Return the (X, Y) coordinate for the center point of the cell that contains the specified text.  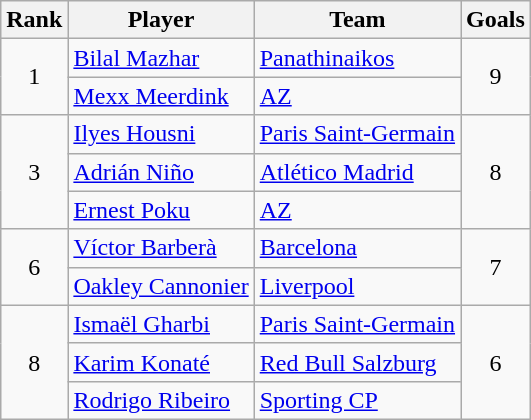
Ernest Poku (161, 210)
Player (161, 20)
Atlético Madrid (357, 172)
Rank (34, 20)
7 (496, 267)
9 (496, 77)
Rodrigo Ribeiro (161, 400)
1 (34, 77)
3 (34, 172)
Karim Konaté (161, 362)
Adrián Niño (161, 172)
Red Bull Salzburg (357, 362)
Panathinaikos (357, 58)
Goals (496, 20)
Sporting CP (357, 400)
Barcelona (357, 248)
Team (357, 20)
Oakley Cannonier (161, 286)
Víctor Barberà (161, 248)
Ismaël Gharbi (161, 324)
Ilyes Housni (161, 134)
Mexx Meerdink (161, 96)
Liverpool (357, 286)
Bilal Mazhar (161, 58)
